Locate the cell with the specified text and output its [x, y] center coordinate. 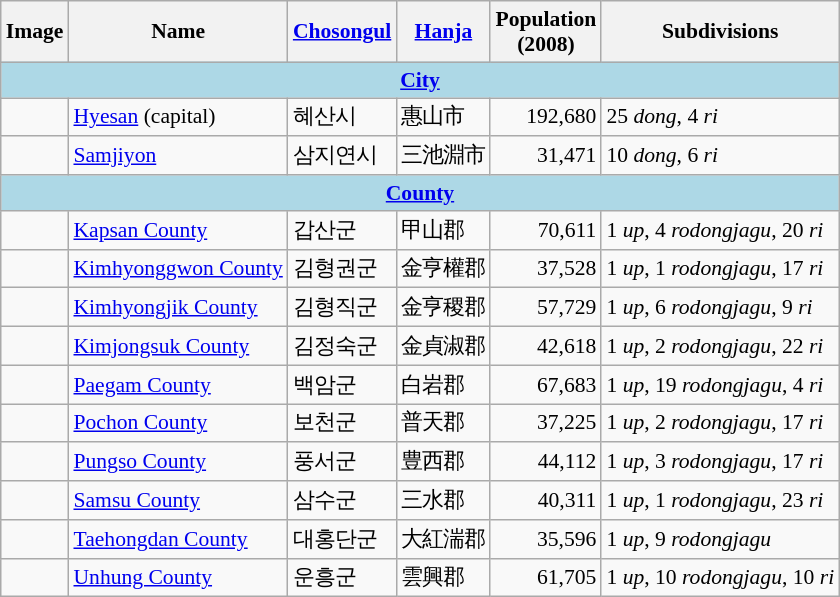
County [420, 193]
혜산시 [342, 118]
三池淵市 [443, 156]
金亨權郡 [443, 268]
Kimhyongjik County [178, 308]
67,683 [546, 384]
三水郡 [443, 500]
삼수군 [342, 500]
Taehongdan County [178, 540]
雲興郡 [443, 578]
보천군 [342, 424]
1 up, 1 rodongjagu, 17 ri [720, 268]
Chosongul [342, 32]
City [420, 80]
Pochon County [178, 424]
惠山市 [443, 118]
31,471 [546, 156]
42,618 [546, 346]
Samjiyon [178, 156]
35,596 [546, 540]
61,705 [546, 578]
Population(2008) [546, 32]
대홍단군 [342, 540]
풍서군 [342, 462]
25 dong, 4 ri [720, 118]
Hyesan (capital) [178, 118]
57,729 [546, 308]
Kapsan County [178, 230]
70,611 [546, 230]
김형권군 [342, 268]
1 up, 10 rodongjagu, 10 ri [720, 578]
1 up, 2 rodongjagu, 17 ri [720, 424]
37,225 [546, 424]
Name [178, 32]
1 up, 4 rodongjagu, 20 ri [720, 230]
10 dong, 6 ri [720, 156]
Kimhyonggwon County [178, 268]
大紅湍郡 [443, 540]
金貞淑郡 [443, 346]
1 up, 1 rodongjagu, 23 ri [720, 500]
Hanja [443, 32]
1 up, 6 rodongjagu, 9 ri [720, 308]
김형직군 [342, 308]
Subdivisions [720, 32]
Kimjongsuk County [178, 346]
Image [35, 32]
金亨稷郡 [443, 308]
Pungso County [178, 462]
37,528 [546, 268]
192,680 [546, 118]
갑산군 [342, 230]
Paegam County [178, 384]
백암군 [342, 384]
白岩郡 [443, 384]
운흥군 [342, 578]
1 up, 9 rodongjagu [720, 540]
豊西郡 [443, 462]
김정숙군 [342, 346]
1 up, 3 rodongjagu, 17 ri [720, 462]
Unhung County [178, 578]
40,311 [546, 500]
1 up, 19 rodongjagu, 4 ri [720, 384]
삼지연시 [342, 156]
普天郡 [443, 424]
甲山郡 [443, 230]
44,112 [546, 462]
Samsu County [178, 500]
1 up, 2 rodongjagu, 22 ri [720, 346]
